From the cell containing the given text, extract its center point as [x, y] coordinate. 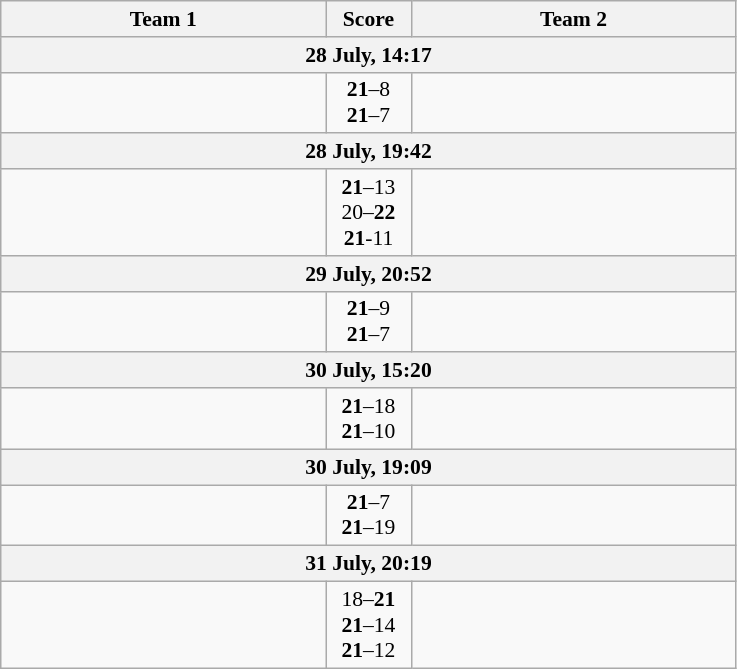
21–821–7 [368, 102]
21–1320–2221-11 [368, 212]
29 July, 20:52 [368, 274]
28 July, 14:17 [368, 55]
28 July, 19:42 [368, 152]
Team 2 [574, 19]
21–721–19 [368, 516]
31 July, 20:19 [368, 564]
21–1821–10 [368, 418]
30 July, 15:20 [368, 371]
21–921–7 [368, 322]
18–2121–1421–12 [368, 626]
Score [368, 19]
30 July, 19:09 [368, 467]
Team 1 [164, 19]
